Return [X, Y] of the center of cell containing provided text 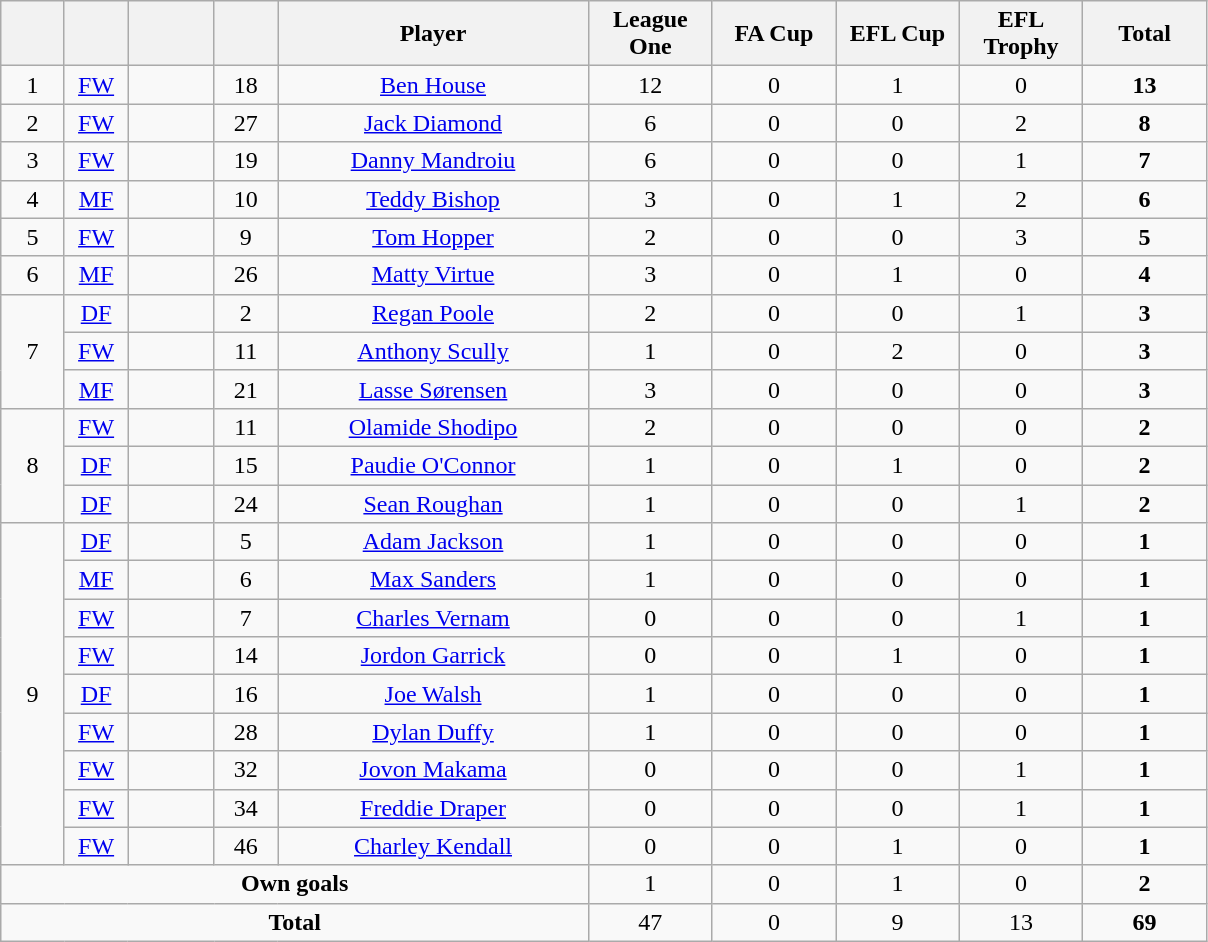
18 [246, 85]
Anthony Scully [434, 351]
Player [434, 34]
Charles Vernam [434, 618]
12 [651, 85]
28 [246, 732]
Danny Mandroiu [434, 161]
Jovon Makama [434, 770]
26 [246, 275]
10 [246, 199]
21 [246, 389]
32 [246, 770]
15 [246, 465]
Freddie Draper [434, 808]
EFL Trophy [1021, 34]
Paudie O'Connor [434, 465]
FA Cup [774, 34]
League One [651, 34]
Olamide Shodipo [434, 427]
Tom Hopper [434, 237]
Adam Jackson [434, 542]
19 [246, 161]
Regan Poole [434, 313]
Sean Roughan [434, 503]
Teddy Bishop [434, 199]
Charley Kendall [434, 846]
46 [246, 846]
EFL Cup [898, 34]
Jordon Garrick [434, 656]
Jack Diamond [434, 123]
16 [246, 694]
Dylan Duffy [434, 732]
47 [651, 922]
Matty Virtue [434, 275]
34 [246, 808]
Lasse Sørensen [434, 389]
Ben House [434, 85]
Max Sanders [434, 580]
14 [246, 656]
Joe Walsh [434, 694]
69 [1145, 922]
Own goals [295, 884]
27 [246, 123]
24 [246, 503]
